Output the (X, Y) coordinate of the center of the cell containing the given text.  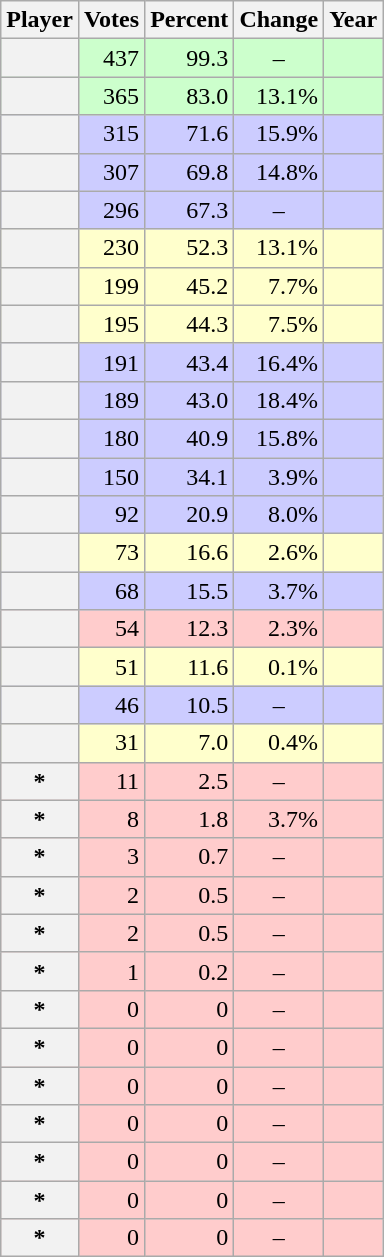
307 (111, 172)
45.2 (190, 286)
189 (111, 400)
14.8% (279, 172)
68 (111, 591)
2.6% (279, 553)
54 (111, 629)
191 (111, 362)
3 (111, 857)
52.3 (190, 248)
44.3 (190, 324)
7.5% (279, 324)
46 (111, 705)
7.0 (190, 743)
15.8% (279, 438)
15.9% (279, 134)
69.8 (190, 172)
180 (111, 438)
10.5 (190, 705)
437 (111, 58)
40.9 (190, 438)
3.9% (279, 477)
0.2 (190, 971)
92 (111, 515)
43.4 (190, 362)
Player (40, 20)
2.5 (190, 781)
16.6 (190, 553)
12.3 (190, 629)
365 (111, 96)
11 (111, 781)
71.6 (190, 134)
0.7 (190, 857)
73 (111, 553)
31 (111, 743)
67.3 (190, 210)
43.0 (190, 400)
16.4% (279, 362)
34.1 (190, 477)
315 (111, 134)
Percent (190, 20)
Change (279, 20)
0.4% (279, 743)
1 (111, 971)
83.0 (190, 96)
Year (354, 20)
7.7% (279, 286)
1.8 (190, 819)
Votes (111, 20)
0.1% (279, 667)
230 (111, 248)
199 (111, 286)
18.4% (279, 400)
8.0% (279, 515)
150 (111, 477)
51 (111, 667)
11.6 (190, 667)
99.3 (190, 58)
2.3% (279, 629)
8 (111, 819)
195 (111, 324)
296 (111, 210)
15.5 (190, 591)
20.9 (190, 515)
